Determine the [X, Y] coordinate at the center of the cell enclosing the given text.  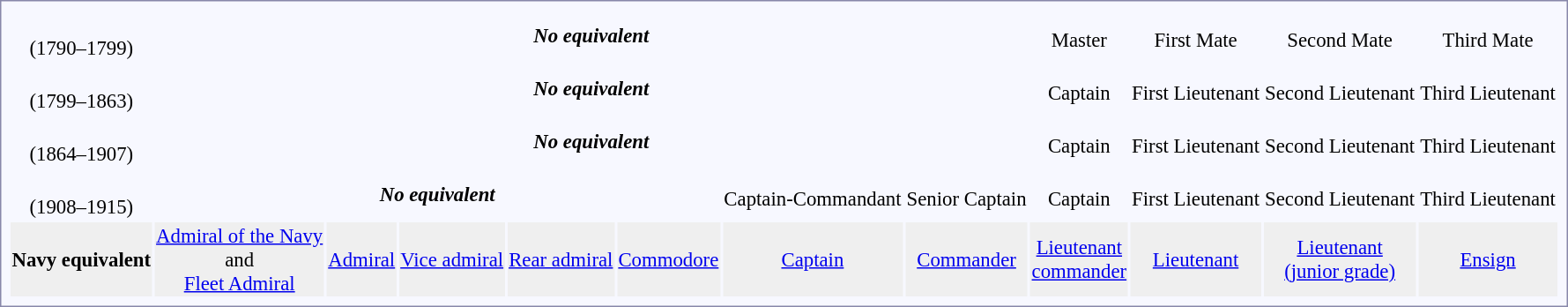
Admiral of the NavyandFleet Admiral [240, 259]
Captain-Commandant [813, 198]
Senior Captain [966, 198]
(1790–1799) [81, 35]
Second Mate [1340, 39]
Master [1079, 39]
(1908–1915) [81, 194]
Rear admiral [561, 259]
Ensign [1488, 259]
Third Mate [1488, 39]
Navy equivalent [81, 259]
Commodore [668, 259]
(1799–1863) [81, 88]
Commander [966, 259]
Lieutenant [1196, 259]
(1864–1907) [81, 141]
Lieutenantcommander [1079, 259]
Lieutenant(junior grade) [1340, 259]
Vice admiral [452, 259]
First Mate [1196, 39]
Admiral [361, 259]
